Return (X, Y) of the center of cell containing provided text 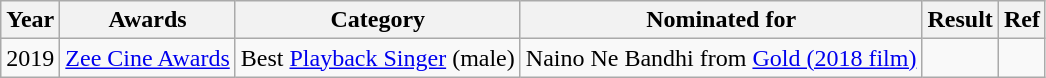
Best Playback Singer (male) (378, 58)
Zee Cine Awards (148, 58)
Nominated for (721, 20)
Awards (148, 20)
Year (30, 20)
Naino Ne Bandhi from Gold (2018 film) (721, 58)
Result (960, 20)
Ref (1022, 20)
2019 (30, 58)
Category (378, 20)
